Identify which cell holds the provided text, then report its (x, y) central coordinate. 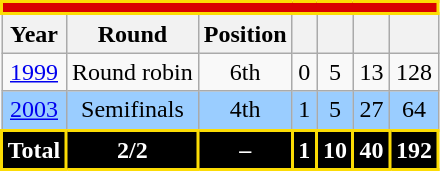
2003 (34, 110)
Round (133, 34)
Total (34, 150)
27 (372, 110)
Semifinals (133, 110)
13 (372, 72)
10 (336, 150)
4th (245, 110)
Year (34, 34)
– (245, 150)
Round robin (133, 72)
1999 (34, 72)
40 (372, 150)
Position (245, 34)
192 (414, 150)
64 (414, 110)
6th (245, 72)
0 (304, 72)
2/2 (133, 150)
128 (414, 72)
